Search for the cell housing the specified text and yield its [X, Y] center coordinate. 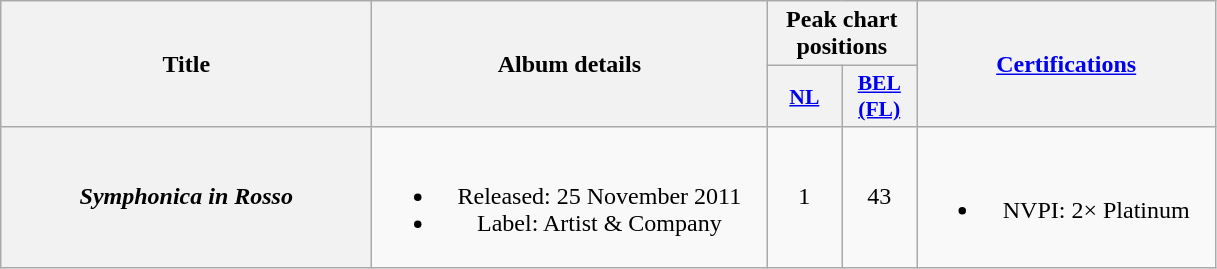
Released: 25 November 2011Label: Artist & Company [570, 197]
43 [880, 197]
1 [804, 197]
NL [804, 96]
Symphonica in Rosso [186, 197]
BEL(FL) [880, 96]
Peak chart positions [842, 34]
NVPI: 2× Platinum [1066, 197]
Title [186, 64]
Album details [570, 64]
Certifications [1066, 64]
